Search for the cell housing the specified text and yield its (x, y) center coordinate. 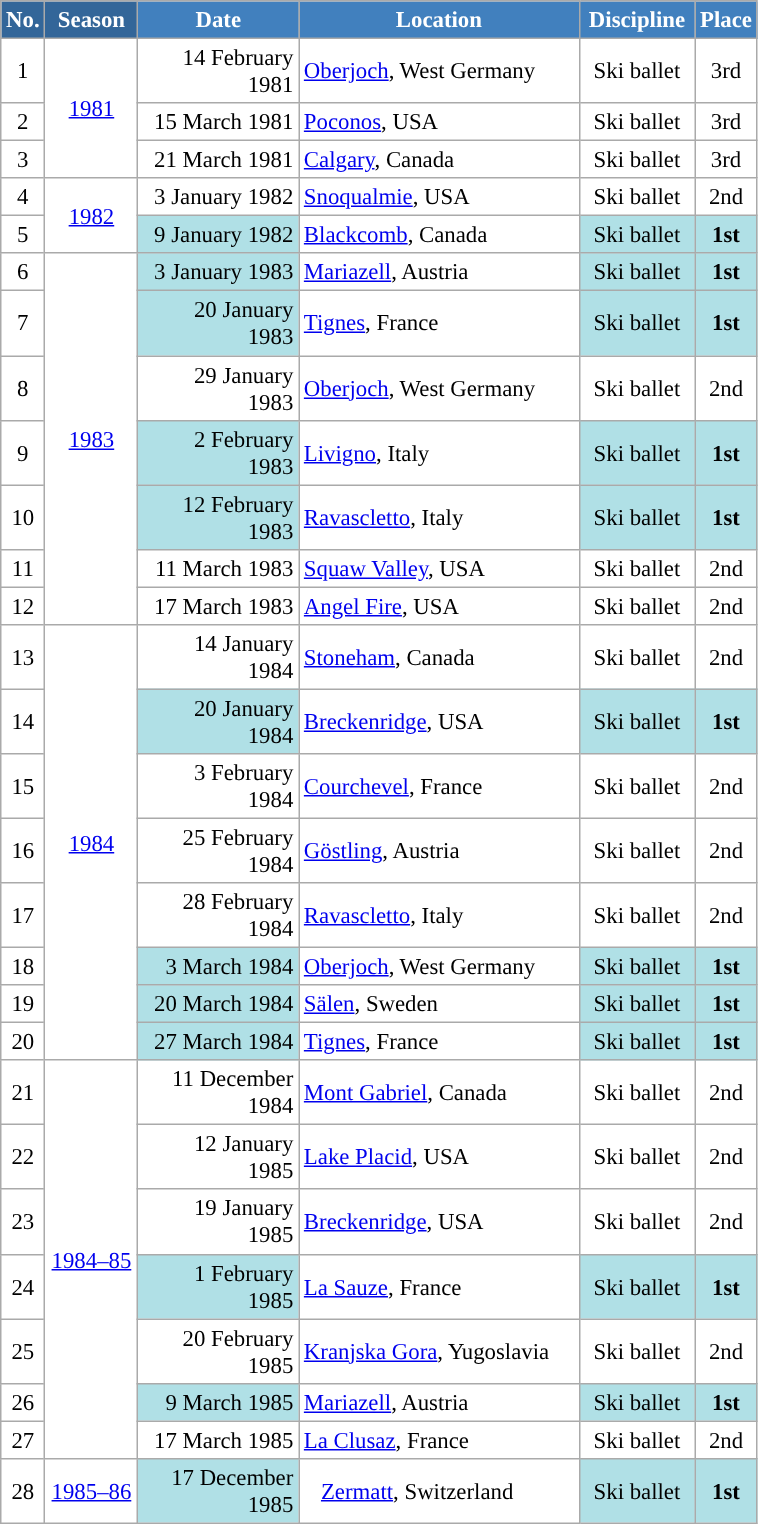
Kranjska Gora, Yugoslavia (440, 1352)
5 (23, 235)
21 March 1981 (218, 160)
22 (23, 1158)
12 (23, 606)
Place (726, 20)
14 February 1981 (218, 72)
Göstling, Austria (440, 850)
8 (23, 388)
20 January 1983 (218, 324)
1982 (92, 216)
Location (440, 20)
9 January 1982 (218, 235)
Mont Gabriel, Canada (440, 1092)
Date (218, 20)
4 (23, 197)
2 February 1983 (218, 452)
Blackcomb, Canada (440, 235)
No. (23, 20)
17 December 1985 (218, 1492)
3 (23, 160)
18 (23, 967)
9 (23, 452)
Sälen, Sweden (440, 1004)
29 January 1983 (218, 388)
3 February 1984 (218, 786)
1 February 1985 (218, 1286)
1985–86 (92, 1492)
24 (23, 1286)
23 (23, 1222)
3 January 1982 (218, 197)
La Sauze, France (440, 1286)
14 (23, 722)
11 (23, 568)
11 March 1983 (218, 568)
Poconos, USA (440, 122)
Season (92, 20)
1984–85 (92, 1259)
17 (23, 916)
La Clusaz, France (440, 1440)
26 (23, 1402)
20 March 1984 (218, 1004)
Courchevel, France (440, 786)
Discipline (637, 20)
1 (23, 72)
12 January 1985 (218, 1158)
Stoneham, Canada (440, 658)
20 February 1985 (218, 1352)
Angel Fire, USA (440, 606)
14 January 1984 (218, 658)
11 December 1984 (218, 1092)
12 February 1983 (218, 518)
1984 (92, 843)
17 March 1985 (218, 1440)
Squaw Valley, USA (440, 568)
15 (23, 786)
27 (23, 1440)
20 (23, 1042)
25 February 1984 (218, 850)
6 (23, 273)
19 (23, 1004)
13 (23, 658)
2 (23, 122)
27 March 1984 (218, 1042)
3 March 1984 (218, 967)
Livigno, Italy (440, 452)
1983 (92, 440)
15 March 1981 (218, 122)
25 (23, 1352)
16 (23, 850)
28 February 1984 (218, 916)
Calgary, Canada (440, 160)
Snoqualmie, USA (440, 197)
7 (23, 324)
3 January 1983 (218, 273)
Zermatt, Switzerland (440, 1492)
21 (23, 1092)
28 (23, 1492)
9 March 1985 (218, 1402)
1981 (92, 109)
10 (23, 518)
17 March 1983 (218, 606)
20 January 1984 (218, 722)
Lake Placid, USA (440, 1158)
19 January 1985 (218, 1222)
